Scan for the cell matching the given text and deliver its [x, y] coordinate at center. 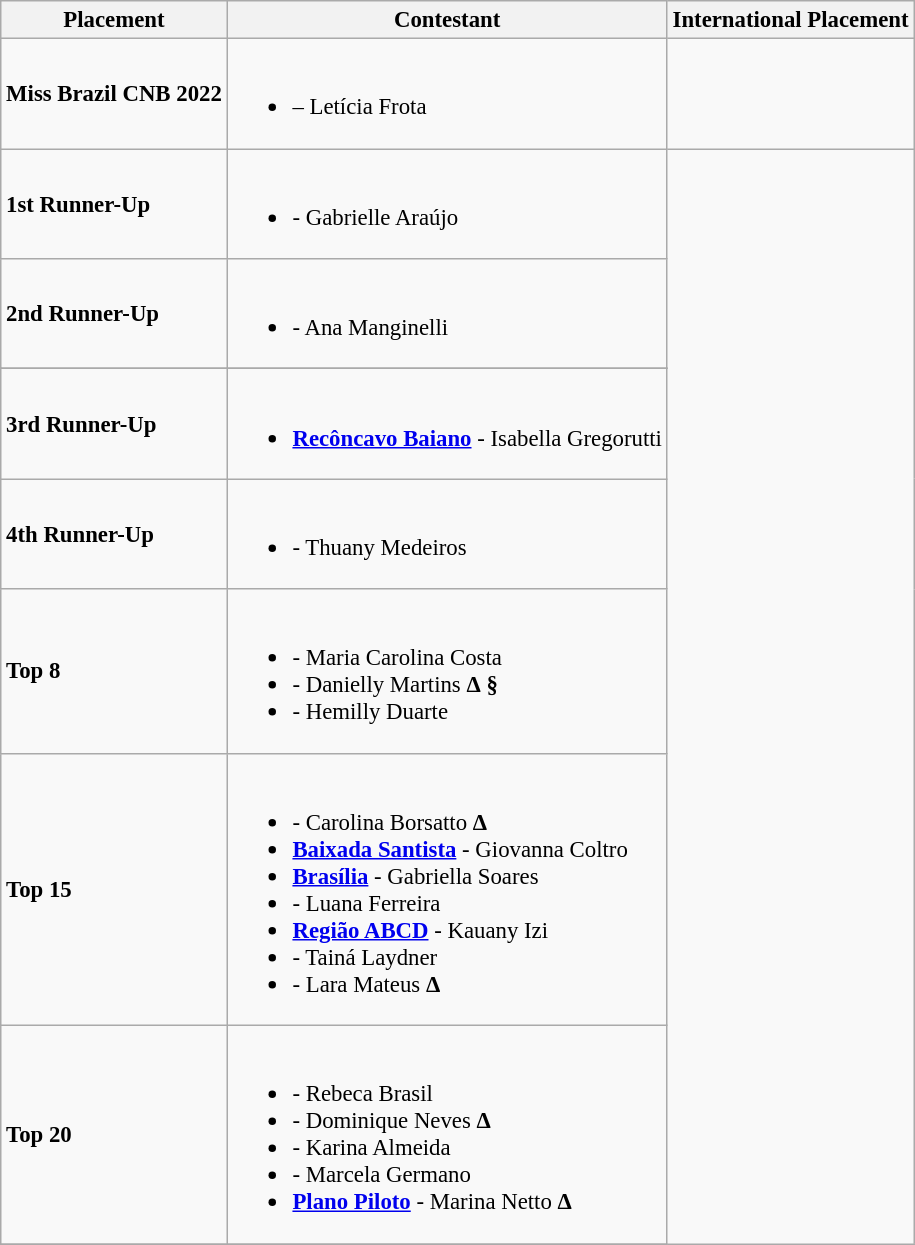
Recôncavo Baiano - Isabella Gregorutti [447, 424]
2nd Runner-Up [114, 314]
- Gabrielle Araújo [447, 204]
1st Runner-Up [114, 204]
Top 20 [114, 1135]
- Maria Carolina Costa - Danielly Martins Δ § - Hemilly Duarte [447, 671]
Contestant [447, 20]
- Ana Manginelli [447, 314]
Miss Brazil CNB 2022 [114, 94]
International Placement [790, 20]
4th Runner-Up [114, 534]
- Rebeca Brasil - Dominique Neves Δ - Karina Almeida - Marcela Germano Plano Piloto - Marina Netto Δ [447, 1135]
Placement [114, 20]
- Thuany Medeiros [447, 534]
Top 15 [114, 889]
– Letícia Frota [447, 94]
3rd Runner-Up [114, 424]
Top 8 [114, 671]
